Extract the (x, y) coordinate from the center of the cell holding the provided text.  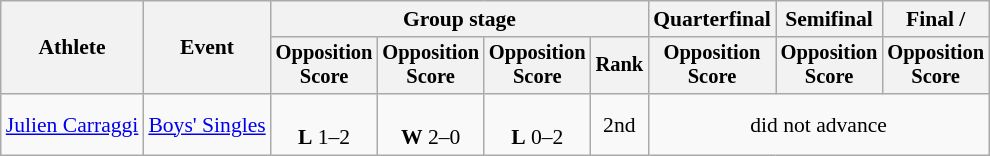
did not advance (818, 124)
Group stage (460, 19)
Final / (936, 19)
2nd (620, 124)
Quarterfinal (712, 19)
Boys' Singles (206, 124)
Rank (620, 66)
L 0–2 (538, 124)
Athlete (72, 48)
Event (206, 48)
Julien Carraggi (72, 124)
Semifinal (830, 19)
L 1–2 (324, 124)
W 2–0 (430, 124)
